Search for the cell housing the specified text and yield its (X, Y) center coordinate. 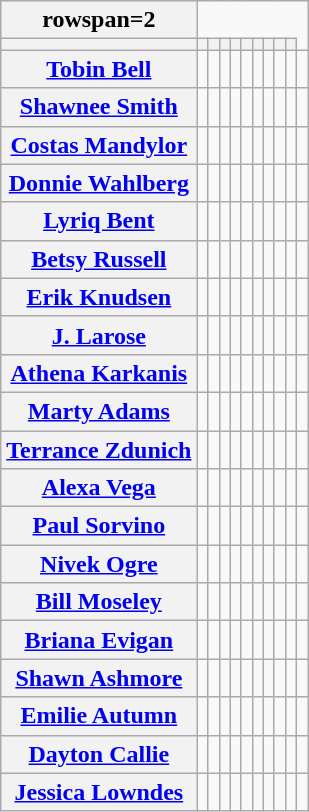
Jessica Lowndes (99, 792)
rowspan=2 (99, 20)
Shawn Ashmore (99, 678)
Lyriq Bent (99, 221)
J. Larose (99, 335)
Nivek Ogre (99, 564)
Dayton Callie (99, 754)
Betsy Russell (99, 259)
Emilie Autumn (99, 716)
Costas Mandylor (99, 145)
Bill Moseley (99, 602)
Marty Adams (99, 411)
Tobin Bell (99, 69)
Erik Knudsen (99, 297)
Donnie Wahlberg (99, 183)
Athena Karkanis (99, 373)
Shawnee Smith (99, 107)
Terrance Zdunich (99, 449)
Briana Evigan (99, 640)
Paul Sorvino (99, 526)
Alexa Vega (99, 488)
